Scan for the cell matching the given text and deliver its [X, Y] coordinate at center. 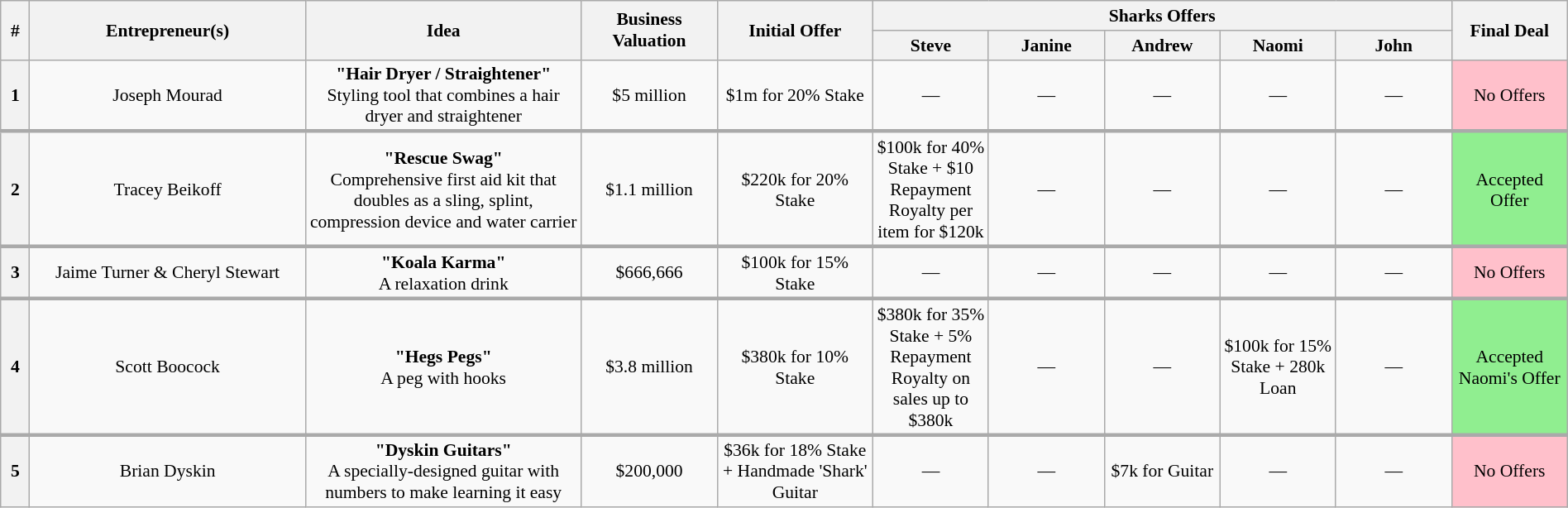
Joseph Mourad [168, 96]
5 [15, 471]
Accepted Naomi's Offer [1509, 367]
# [15, 30]
Tracey Beikoff [168, 189]
$380k for 10% Stake [795, 367]
$3.8 million [649, 367]
Scott Boocock [168, 367]
Initial Offer [795, 30]
$100k for 15% Stake + 280k Loan [1278, 367]
3 [15, 273]
Andrew [1162, 46]
"Rescue Swag" Comprehensive first aid kit that doubles as a sling, splint, compression device and water carrier [443, 189]
"Hair Dryer / Straightener" Styling tool that combines a hair dryer and straightener [443, 96]
Entrepreneur(s) [168, 30]
$200,000 [649, 471]
Idea [443, 30]
$7k for Guitar [1162, 471]
$1.1 million [649, 189]
Jaime Turner & Cheryl Stewart [168, 273]
$380k for 35% Stake + 5% Repayment Royalty on sales up to $380k [930, 367]
$100k for 40% Stake + $10 Repayment Royalty per item for $120k [930, 189]
$5 million [649, 96]
$100k for 15% Stake [795, 273]
Sharks Offers [1162, 16]
"Dyskin Guitars" A specially-designed guitar with numbers to make learning it easy [443, 471]
$36k for 18% Stake + Handmade 'Shark' Guitar [795, 471]
"Koala Karma" A relaxation drink [443, 273]
2 [15, 189]
4 [15, 367]
$220k for 20% Stake [795, 189]
Business Valuation [649, 30]
Steve [930, 46]
John [1394, 46]
Accepted Offer [1509, 189]
Final Deal [1509, 30]
Janine [1046, 46]
Brian Dyskin [168, 471]
$666,666 [649, 273]
1 [15, 96]
Naomi [1278, 46]
$1m for 20% Stake [795, 96]
"Hegs Pegs" A peg with hooks [443, 367]
